Provide the (X, Y) coordinate of the cell's center where the given text is located.  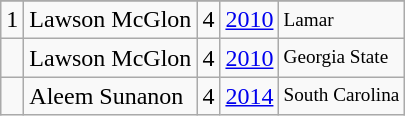
2014 (250, 96)
Georgia State (342, 58)
Aleem Sunanon (110, 96)
South Carolina (342, 96)
1 (12, 20)
Lamar (342, 20)
